Return the (x, y) coordinate for the center point of the cell that contains the specified text.  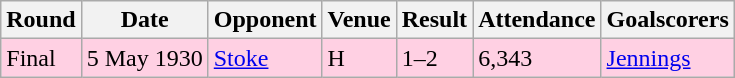
Venue (359, 20)
Goalscorers (668, 20)
Stoke (265, 58)
Final (41, 58)
5 May 1930 (144, 58)
Opponent (265, 20)
1–2 (434, 58)
Result (434, 20)
Round (41, 20)
H (359, 58)
6,343 (537, 58)
Jennings (668, 58)
Attendance (537, 20)
Date (144, 20)
